Pinpoint the cell where the given text exists, returning its [X, Y] midpoint coordinate. 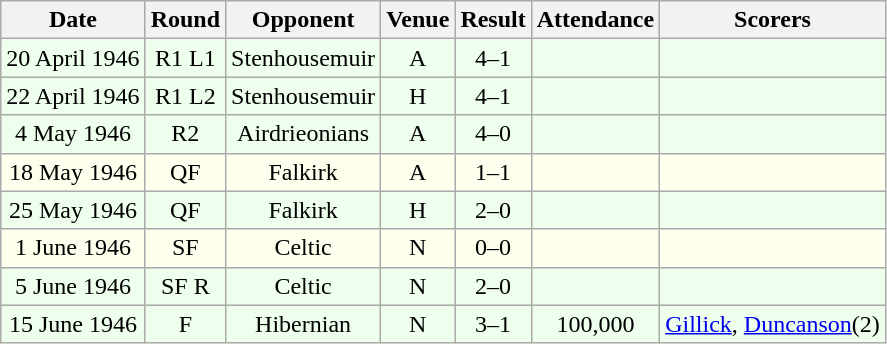
F [185, 324]
4–0 [493, 134]
5 June 1946 [73, 286]
Gillick, Duncanson(2) [773, 324]
SF [185, 248]
1 June 1946 [73, 248]
R1 L2 [185, 96]
Airdrieonians [304, 134]
Opponent [304, 20]
1–1 [493, 172]
Round [185, 20]
R2 [185, 134]
4 May 1946 [73, 134]
SF R [185, 286]
20 April 1946 [73, 58]
R1 L1 [185, 58]
Date [73, 20]
15 June 1946 [73, 324]
Hibernian [304, 324]
22 April 1946 [73, 96]
Result [493, 20]
25 May 1946 [73, 210]
0–0 [493, 248]
3–1 [493, 324]
Attendance [595, 20]
Venue [418, 20]
100,000 [595, 324]
Scorers [773, 20]
18 May 1946 [73, 172]
